Output the [X, Y] coordinate of the center of the cell containing the given text.  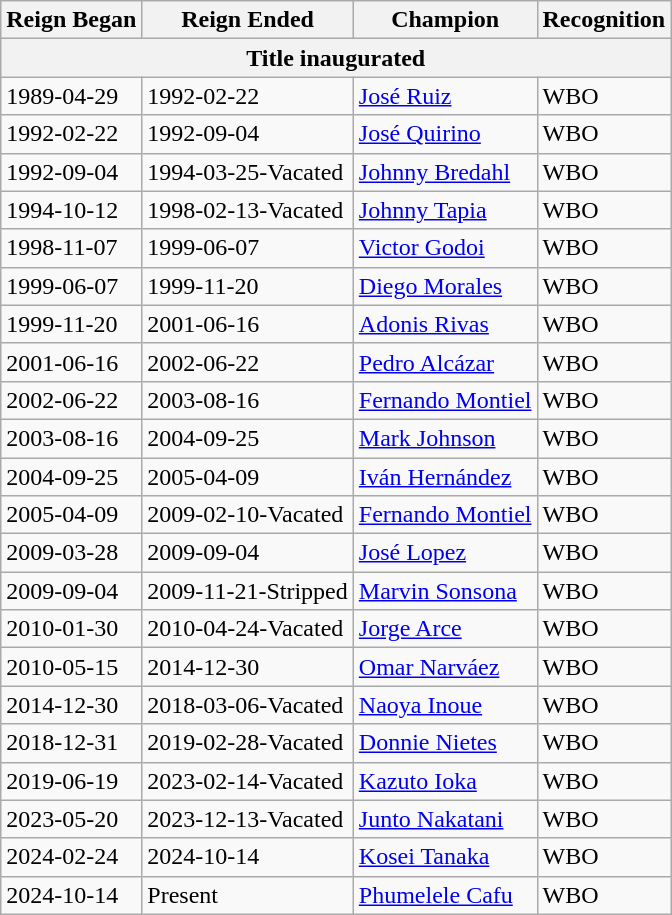
Kosei Tanaka [445, 857]
2023-05-20 [72, 819]
José Quirino [445, 134]
2024-02-24 [72, 857]
2009-02-10-Vacated [248, 515]
2018-03-06-Vacated [248, 705]
Johnny Bredahl [445, 172]
Naoya Inoue [445, 705]
2009-11-21-Stripped [248, 591]
Reign Began [72, 20]
2023-12-13-Vacated [248, 819]
1989-04-29 [72, 96]
2010-05-15 [72, 667]
José Ruiz [445, 96]
Victor Godoi [445, 248]
1994-10-12 [72, 210]
Pedro Alcázar [445, 362]
2010-01-30 [72, 629]
1998-11-07 [72, 248]
1998-02-13-Vacated [248, 210]
Adonis Rivas [445, 324]
Omar Narváez [445, 667]
2010-04-24-Vacated [248, 629]
Marvin Sonsona [445, 591]
Reign Ended [248, 20]
Junto Nakatani [445, 819]
Iván Hernández [445, 477]
2018-12-31 [72, 743]
Present [248, 895]
2023-02-14-Vacated [248, 781]
Phumelele Cafu [445, 895]
1994-03-25-Vacated [248, 172]
Mark Johnson [445, 438]
2009-03-28 [72, 553]
2019-06-19 [72, 781]
Donnie Nietes [445, 743]
Champion [445, 20]
Johnny Tapia [445, 210]
Jorge Arce [445, 629]
2019-02-28-Vacated [248, 743]
Diego Morales [445, 286]
José Lopez [445, 553]
Title inaugurated [336, 58]
Kazuto Ioka [445, 781]
Recognition [604, 20]
